Provide the (X, Y) coordinate of the cell's center where the given text is located.  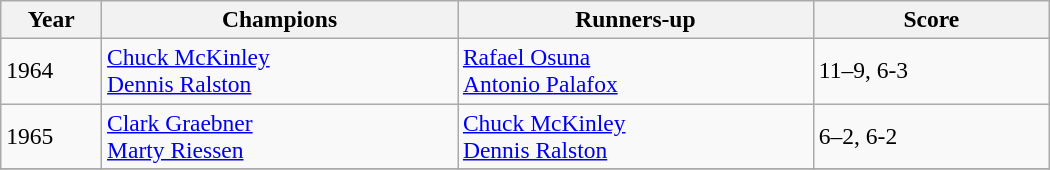
Clark Graebner Marty Riessen (280, 136)
Champions (280, 19)
Rafael Osuna Antonio Palafox (636, 70)
11–9, 6-3 (931, 70)
Score (931, 19)
1965 (52, 136)
1964 (52, 70)
6–2, 6-2 (931, 136)
Runners-up (636, 19)
Year (52, 19)
